Scan for the cell matching the given text and deliver its (x, y) coordinate at center. 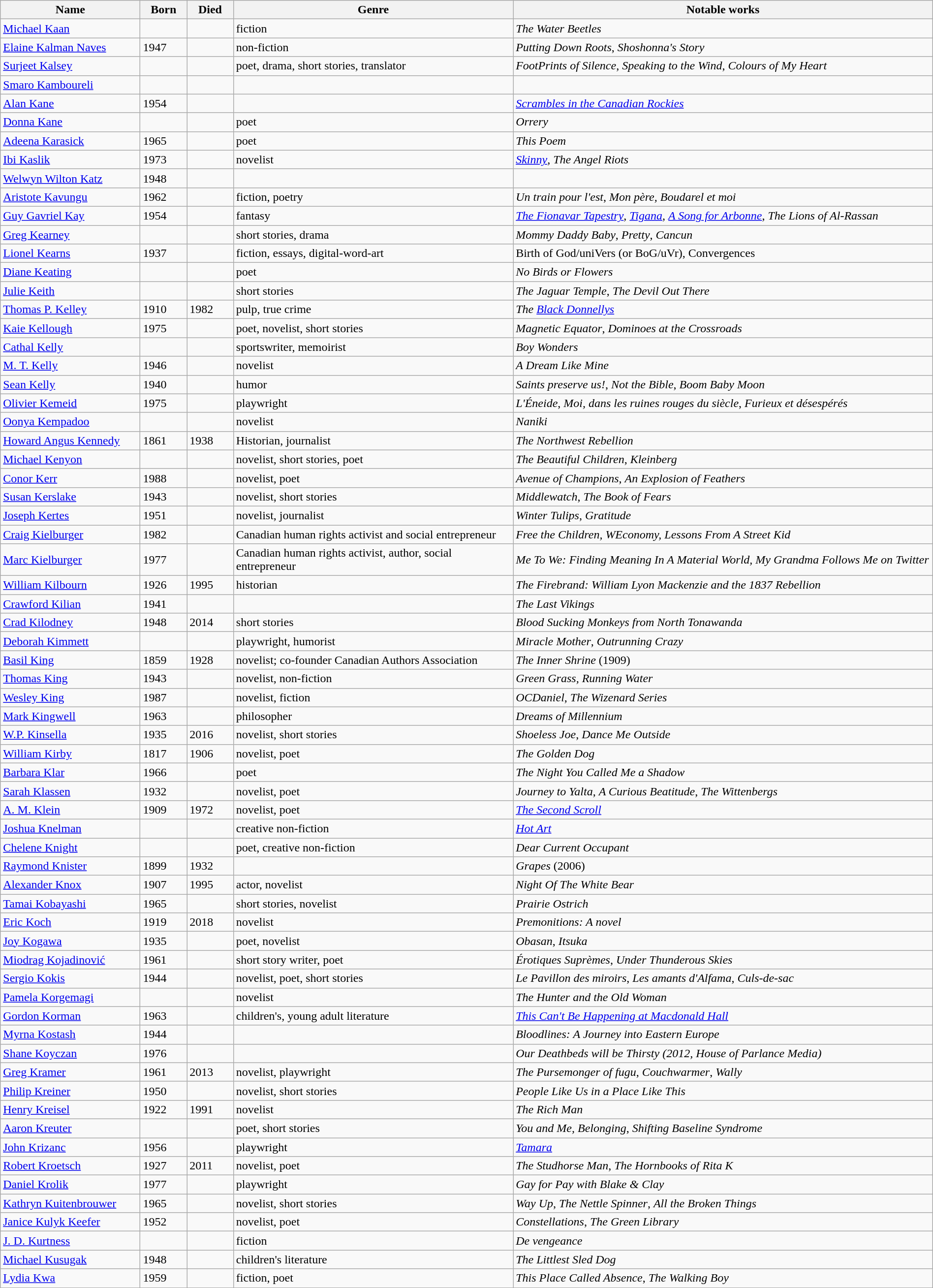
The Golden Dog (723, 754)
The Jaguar Temple, The Devil Out There (723, 291)
Orrery (723, 122)
A. M. Klein (70, 810)
Craig Kielburger (70, 534)
Journey to Yalta, A Curious Beatitude, The Wittenbergs (723, 791)
novelist, playwright (373, 1072)
Aristote Kavungu (70, 197)
non-fiction (373, 47)
novelist, fiction (373, 697)
1987 (163, 697)
1928 (211, 660)
poet, novelist (373, 941)
Oonya Kempadoo (70, 422)
The Water Beetles (723, 29)
Way Up, The Nettle Spinner, All the Broken Things (723, 1203)
1919 (163, 922)
Diane Keating (70, 272)
Magnetic Equator, Dominoes at the Crossroads (723, 328)
1910 (163, 310)
Premonitions: A novel (723, 922)
The Inner Shrine (1909) (723, 660)
Shoeless Joe, Dance Me Outside (723, 735)
Obasan, Itsuka (723, 941)
The Last Vikings (723, 604)
Greg Kearney (70, 235)
1972 (211, 810)
Hot Art (723, 828)
2016 (211, 735)
Name (70, 10)
Night Of The White Bear (723, 885)
Sarah Klassen (70, 791)
Cathal Kelly (70, 347)
children's, young adult literature (373, 1016)
Joseph Kertes (70, 515)
2014 (211, 623)
The Firebrand: William Lyon Mackenzie and the 1837 Rebellion (723, 585)
1950 (163, 1091)
1947 (163, 47)
Welwyn Wilton Katz (70, 178)
Kaie Kellough (70, 328)
1959 (163, 1278)
Mark Kingwell (70, 716)
Historian, journalist (373, 440)
poet, short stories (373, 1128)
children's literature (373, 1259)
J. D. Kurtness (70, 1241)
Gordon Korman (70, 1016)
1926 (163, 585)
Kathryn Kuitenbrouwer (70, 1203)
Myrna Kostash (70, 1035)
Alan Kane (70, 103)
Dear Current Occupant (723, 847)
The Night You Called Me a Shadow (723, 772)
This Place Called Absence, The Walking Boy (723, 1278)
Grapes (2006) (723, 866)
playwright, humorist (373, 641)
Aaron Kreuter (70, 1128)
novelist, non-fiction (373, 679)
Middlewatch, The Book of Fears (723, 497)
Miodrag Kojadinović (70, 960)
Sergio Kokis (70, 978)
Elaine Kalman Naves (70, 47)
poet, drama, short stories, translator (373, 66)
Greg Kramer (70, 1072)
1946 (163, 366)
1956 (163, 1147)
Henry Kreisel (70, 1109)
1938 (211, 440)
FootPrints of Silence, Speaking to the Wind, Colours of My Heart (723, 66)
philosopher (373, 716)
1922 (163, 1109)
Scrambles in the Canadian Rockies (723, 103)
People Like Us in a Place Like This (723, 1091)
Miracle Mother, Outrunning Crazy (723, 641)
William Kilbourn (70, 585)
The Northwest Rebellion (723, 440)
Crawford Kilian (70, 604)
Tamara (723, 1147)
The Fionavar Tapestry, Tigana, A Song for Arbonne, The Lions of Al-Rassan (723, 216)
The Studhorse Man, The Hornbooks of Rita K (723, 1166)
1952 (163, 1222)
Birth of God/uniVers (or BoG/uVr), Convergences (723, 253)
Genre (373, 10)
historian (373, 585)
Notable works (723, 10)
The Pursemonger of fugu, Couchwarmer, Wally (723, 1072)
sportswriter, memoirist (373, 347)
creative non-fiction (373, 828)
1962 (163, 197)
Avenue of Champions, An Explosion of Feathers (723, 478)
1927 (163, 1166)
1966 (163, 772)
short stories, drama (373, 235)
2018 (211, 922)
Canadian human rights activist and social entrepreneur (373, 534)
novelist; co-founder Canadian Authors Association (373, 660)
Green Grass, Running Water (723, 679)
Skinny, The Angel Riots (723, 159)
Le Pavillon des miroirs, Les amants d'Alfama, Culs-de-sac (723, 978)
Smaro Kamboureli (70, 85)
The Littlest Sled Dog (723, 1259)
1937 (163, 253)
Basil King (70, 660)
1899 (163, 866)
Canadian human rights activist, author, social entrepreneur (373, 560)
Deborah Kimmett (70, 641)
Wesley King (70, 697)
William Kirby (70, 754)
The Second Scroll (723, 810)
Our Deathbeds will be Thirsty (2012, House of Parlance Media) (723, 1053)
Surjeet Kalsey (70, 66)
Janice Kulyk Keefer (70, 1222)
Robert Kroetsch (70, 1166)
Olivier Kemeid (70, 403)
poet, novelist, short stories (373, 328)
Pamela Korgemagi (70, 997)
fiction, essays, digital-word-art (373, 253)
Michael Kaan (70, 29)
Howard Angus Kennedy (70, 440)
novelist, poet, short stories (373, 978)
1817 (163, 754)
Crad Kilodney (70, 623)
W.P. Kinsella (70, 735)
Chelene Knight (70, 847)
pulp, true crime (373, 310)
The Black Donnellys (723, 310)
This Poem (723, 141)
No Birds or Flowers (723, 272)
1861 (163, 440)
Shane Koyczan (70, 1053)
Me To We: Finding Meaning In A Material World, My Grandma Follows Me on Twitter (723, 560)
This Can't Be Happening at Macdonald Hall (723, 1016)
poet, creative non-fiction (373, 847)
Sean Kelly (70, 384)
2013 (211, 1072)
You and Me, Belonging, Shifting Baseline Syndrome (723, 1128)
Alexander Knox (70, 885)
1940 (163, 384)
actor, novelist (373, 885)
John Krizanc (70, 1147)
Constellations, The Green Library (723, 1222)
Tamai Kobayashi (70, 904)
Michael Kenyon (70, 459)
Daniel Krolik (70, 1185)
Putting Down Roots, Shoshonna's Story (723, 47)
1909 (163, 810)
fiction, poetry (373, 197)
Julie Keith (70, 291)
L'Éneide, Moi, dans les ruines rouges du siècle, Furieux et désespérés (723, 403)
Lydia Kwa (70, 1278)
Gay for Pay with Blake & Clay (723, 1185)
Adeena Karasick (70, 141)
1907 (163, 885)
Thomas King (70, 679)
humor (373, 384)
Barbara Klar (70, 772)
fiction, poet (373, 1278)
Donna Kane (70, 122)
2011 (211, 1166)
Raymond Knister (70, 866)
1988 (163, 478)
Marc Kielburger (70, 560)
The Beautiful Children, Kleinberg (723, 459)
1859 (163, 660)
The Rich Man (723, 1109)
Mommy Daddy Baby, Pretty, Cancun (723, 235)
1991 (211, 1109)
Guy Gavriel Kay (70, 216)
Free the Children, WEconomy, Lessons From A Street Kid (723, 534)
novelist, journalist (373, 515)
Eric Koch (70, 922)
A Dream Like Mine (723, 366)
Philip Kreiner (70, 1091)
1973 (163, 159)
Un train pour l'est, Mon père, Boudarel et moi (723, 197)
Joy Kogawa (70, 941)
1976 (163, 1053)
Boy Wonders (723, 347)
novelist, short stories, poet (373, 459)
OCDaniel, The Wizenard Series (723, 697)
Michael Kusugak (70, 1259)
De vengeance (723, 1241)
short story writer, poet (373, 960)
1951 (163, 515)
Érotiques Suprèmes, Under Thunderous Skies (723, 960)
Joshua Knelman (70, 828)
Died (211, 10)
Saints preserve us!, Not the Bible, Boom Baby Moon (723, 384)
fantasy (373, 216)
M. T. Kelly (70, 366)
The Hunter and the Old Woman (723, 997)
Naniki (723, 422)
Susan Kerslake (70, 497)
Winter Tulips, Gratitude (723, 515)
short stories, novelist (373, 904)
Ibi Kaslik (70, 159)
Blood Sucking Monkeys from North Tonawanda (723, 623)
Thomas P. Kelley (70, 310)
Bloodlines: A Journey into Eastern Europe (723, 1035)
Dreams of Millennium (723, 716)
Lionel Kearns (70, 253)
Conor Kerr (70, 478)
1941 (163, 604)
Prairie Ostrich (723, 904)
Born (163, 10)
1906 (211, 754)
